Return the [X, Y] coordinate for the center point of the cell that contains the specified text.  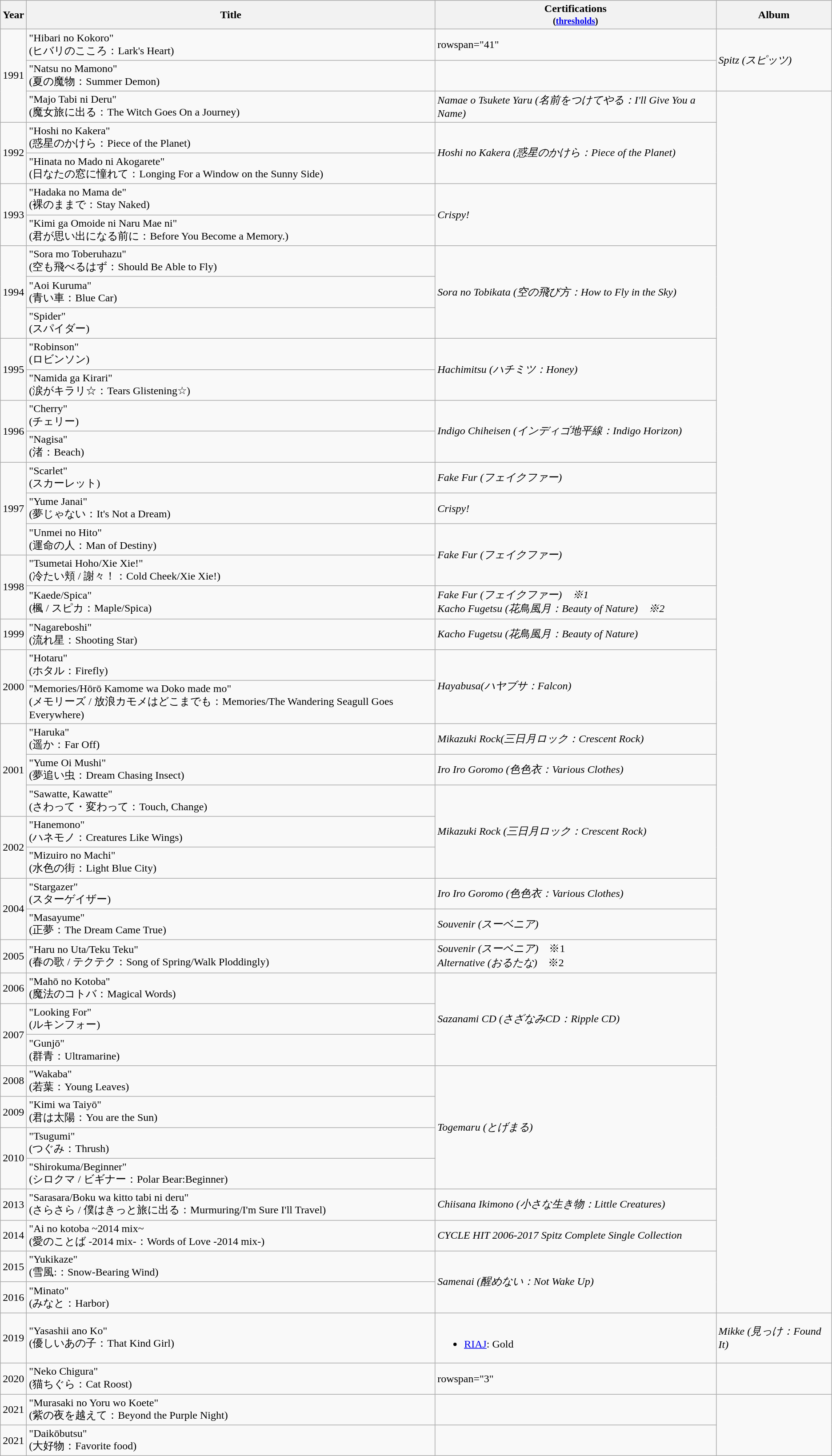
"Wakaba"(若葉：Young Leaves) [231, 1081]
2020 [13, 1379]
Chiisana Ikimono (小さな生き物：Little Creatures) [576, 1205]
"Natsu no Mamono"(夏の魔物：Summer Demon) [231, 76]
"Neko Chigura"(猫ちぐら：Cat Roost) [231, 1379]
"Hotaru"(ホタル：Firefly) [231, 665]
"Haru no Uta/Teku Teku"(春の歌 / テクテク：Song of Spring/Walk Ploddingly) [231, 956]
Indigo Chiheisen (インディゴ地平線：Indigo Horizon) [576, 431]
Souvenir (スーベニア) ※1Alternative (おるたな) ※2 [576, 956]
2007 [13, 1035]
"Hadaka no Mama de"(裸のままで：Stay Naked) [231, 200]
"Hoshi no Kakera"(惑星のかけら：Piece of the Planet) [231, 137]
Namae o Tsukete Yaru (名前をつけてやる：I'll Give You a Name) [576, 107]
"Namida ga Kirari"(涙がキラリ☆：Tears Glistening☆) [231, 385]
"Sawatte, Kawatte"(さわって・変わって：Touch, Change) [231, 801]
"Hinata no Mado ni Akogarete"(日なたの窓に憧れて：Longing For a Window on the Sunny Side) [231, 168]
rowspan="41" [576, 45]
"Mahō no Kotoba"(魔法のコトバ：Magical Words) [231, 988]
1996 [13, 431]
"Stargazer"(スターゲイザー) [231, 894]
1994 [13, 292]
1998 [13, 587]
"Hibari no Kokoro"(ヒバリのこころ：Lark's Heart) [231, 45]
"Memories/Hōrō Kamome wa Doko made mo"(メモリーズ / 放浪カモメはどこまでも：Memories/The Wandering Seagull Goes Everywhere) [231, 702]
Fake Fur (フェイクファー) ※1Kacho Fugetsu (花鳥風月：Beauty of Nature) ※2 [576, 602]
2005 [13, 956]
"Looking For"(ルキンフォー) [231, 1019]
rowspan="3" [576, 1379]
"Yume Oi Mushi"(夢追い虫：Dream Chasing Insect) [231, 770]
Hoshi no Kakera (惑星のかけら：Piece of the Planet) [576, 153]
"Sora mo Toberuhazu"(空も飛べるはず：Should Be Able to Fly) [231, 261]
1992 [13, 153]
"Nagisa"(渚：Beach) [231, 447]
"Haruka"(遥か：Far Off) [231, 739]
"Aoi Kuruma"(青い車：Blue Car) [231, 292]
Kacho Fugetsu (花鳥風月：Beauty of Nature) [576, 634]
Samenai (醒めない：Not Wake Up) [576, 1282]
2006 [13, 988]
2001 [13, 770]
"Kimi ga Omoide ni Naru Mae ni"(君が思い出になる前に：Before You Become a Memory.) [231, 230]
"Unmei no Hito"(運命の人：Man of Destiny) [231, 540]
"Hanemono"(ハネモノ：Creatures Like Wings) [231, 832]
2004 [13, 909]
"Robinson"(ロビンソン) [231, 354]
2013 [13, 1205]
2015 [13, 1267]
"Murasaki no Yoru wo Koete"(紫の夜を越えて：Beyond the Purple Night) [231, 1409]
"Gunjō"(群青：Ultramarine) [231, 1050]
Title [231, 15]
"Yukikaze"(雪風:：Snow-Bearing Wind) [231, 1267]
Mikazuki Rock (三日月ロック：Crescent Rock) [576, 832]
2009 [13, 1112]
"Scarlet"(スカーレット) [231, 478]
CYCLE HIT 2006-2017 Spitz Complete Single Collection [576, 1236]
"Yume Janai"(夢じゃない：It's Not a Dream) [231, 508]
1995 [13, 369]
1999 [13, 634]
Year [13, 15]
2010 [13, 1158]
Certifications(thresholds) [576, 15]
"Tsugumi"(つぐみ：Thrush) [231, 1143]
"Sarasara/Boku wa kitto tabi ni deru"(さらさら / 僕はきっと旅に出る：Murmuring/I'm Sure I'll Travel) [231, 1205]
RIAJ: Gold [576, 1338]
1991 [13, 76]
"Tsumetai Hoho/Xie Xie!"(冷たい頬 / 謝々！：Cold Cheek/Xie Xie!) [231, 570]
"Minato"(みなと：Harbor) [231, 1297]
2008 [13, 1081]
"Cherry"(チェリー) [231, 416]
1997 [13, 508]
Sora no Tobikata (空の飛び方：How to Fly in the Sky) [576, 292]
"Kimi wa Taiyō"(君は太陽：You are the Sun) [231, 1112]
Hayabusa(ハヤブサ：Falcon) [576, 687]
1993 [13, 215]
"Majo Tabi ni Deru"(魔女旅に出る：The Witch Goes On a Journey) [231, 107]
Sazanami CD (さざなみCD：Ripple CD) [576, 1020]
Spitz (スピッツ) [774, 60]
Mikke (見っけ：Found It) [774, 1338]
Togemaru (とげまる) [576, 1127]
"Shirokuma/Beginner"(シロクマ / ビギナー：Polar Bear:Beginner) [231, 1174]
2019 [13, 1338]
"Yasashii ano Ko"(優しいあの子：That Kind Girl) [231, 1338]
2016 [13, 1297]
Mikazuki Rock(三日月ロック：Crescent Rock) [576, 739]
"Spider"(スパイダー) [231, 323]
Souvenir (スーベニア) [576, 924]
Hachimitsu (ハチミツ：Honey) [576, 369]
"Kaede/Spica"(楓 / スピカ：Maple/Spica) [231, 602]
"Masayume"(正夢：The Dream Came True) [231, 924]
"Nagareboshi"(流れ星：Shooting Star) [231, 634]
"Ai no kotoba ~2014 mix~(愛のことば -2014 mix-：Words of Love -2014 mix-) [231, 1236]
"Mizuiro no Machi"(水色の街：Light Blue City) [231, 863]
2002 [13, 847]
2000 [13, 687]
2014 [13, 1236]
Album [774, 15]
"Daikōbutsu"(大好物：Favorite food) [231, 1440]
